Find where the given text appears and provide that cell's center as [x, y] coordinate. 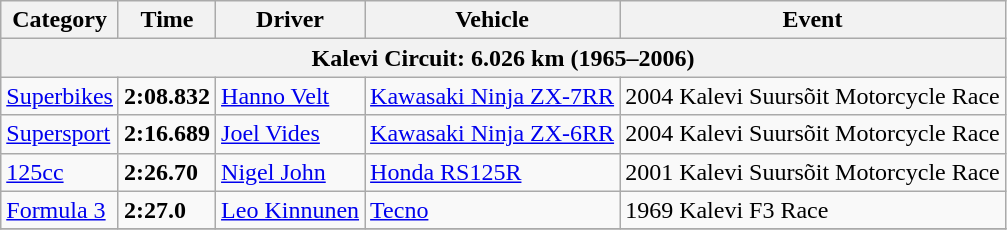
125cc [60, 172]
Kawasaki Ninja ZX-6RR [492, 134]
Tecno [492, 210]
2:27.0 [166, 210]
Time [166, 20]
2001 Kalevi Suursõit Motorcycle Race [813, 172]
2:08.832 [166, 96]
Event [813, 20]
Joel Vides [290, 134]
2:26.70 [166, 172]
Vehicle [492, 20]
Superbikes [60, 96]
Supersport [60, 134]
Category [60, 20]
Leo Kinnunen [290, 210]
Driver [290, 20]
Kalevi Circuit: 6.026 km (1965–2006) [503, 58]
Formula 3 [60, 210]
Nigel John [290, 172]
Honda RS125R [492, 172]
Hanno Velt [290, 96]
Kawasaki Ninja ZX-7RR [492, 96]
1969 Kalevi F3 Race [813, 210]
2:16.689 [166, 134]
